Search for the cell housing the specified text and yield its (X, Y) center coordinate. 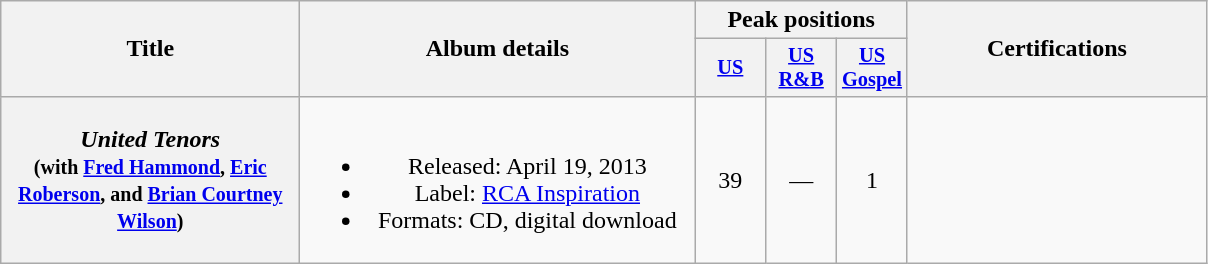
39 (730, 180)
Certifications (1056, 49)
Album details (498, 49)
Title (150, 49)
USR&B (802, 68)
US (730, 68)
Peak positions (802, 20)
Released: April 19, 2013Label: RCA InspirationFormats: CD, digital download (498, 180)
— (802, 180)
1 (872, 180)
United Tenors(with Fred Hammond, Eric Roberson, and Brian Courtney Wilson) (150, 180)
USGospel (872, 68)
